For the text-containing cell, return its midpoint in [x, y] coordinate format. 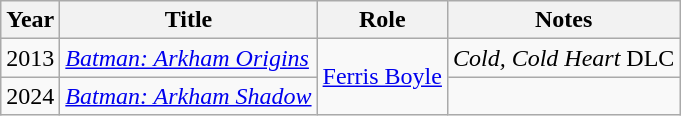
Batman: Arkham Shadow [188, 96]
2013 [30, 58]
Year [30, 20]
Batman: Arkham Origins [188, 58]
Notes [563, 20]
Cold, Cold Heart DLC [563, 58]
Ferris Boyle [382, 77]
Role [382, 20]
Title [188, 20]
2024 [30, 96]
